Output the (x, y) coordinate of the center of the cell containing the given text.  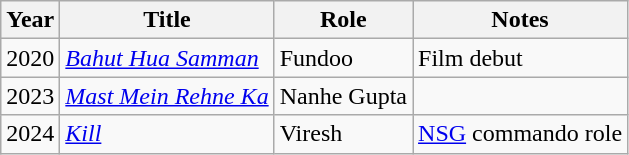
2020 (30, 58)
Film debut (520, 58)
2023 (30, 96)
Viresh (343, 134)
Role (343, 20)
Nanhe Gupta (343, 96)
Mast Mein Rehne Ka (167, 96)
2024 (30, 134)
Title (167, 20)
Kill (167, 134)
Year (30, 20)
Bahut Hua Samman (167, 58)
NSG commando role (520, 134)
Fundoo (343, 58)
Notes (520, 20)
